Locate the cell with the specified text and output its [X, Y] center coordinate. 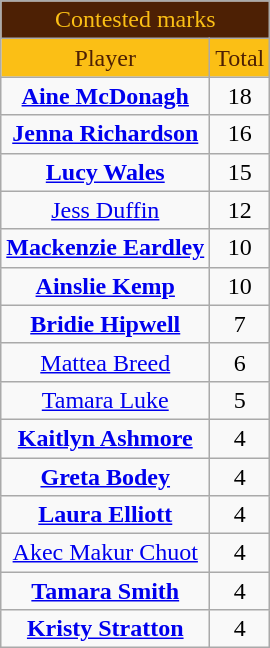
Aine McDonagh [106, 96]
Jenna Richardson [106, 134]
Jess Duffin [106, 210]
Kristy Stratton [106, 629]
5 [240, 400]
Mattea Breed [106, 362]
Kaitlyn Ashmore [106, 438]
Player [106, 58]
18 [240, 96]
Akec Makur Chuot [106, 553]
Bridie Hipwell [106, 324]
12 [240, 210]
7 [240, 324]
Ainslie Kemp [106, 286]
Contested marks [136, 20]
15 [240, 172]
Greta Bodey [106, 477]
Tamara Smith [106, 591]
6 [240, 362]
Mackenzie Eardley [106, 248]
Lucy Wales [106, 172]
16 [240, 134]
Tamara Luke [106, 400]
Total [240, 58]
Laura Elliott [106, 515]
